Extract the [x, y] coordinate from the center of the cell holding the provided text.  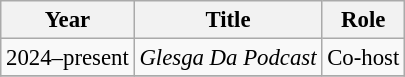
Co-host [364, 58]
Title [228, 20]
Glesga Da Podcast [228, 58]
Year [68, 20]
2024–present [68, 58]
Role [364, 20]
